For the text-containing cell, return its midpoint in [x, y] coordinate format. 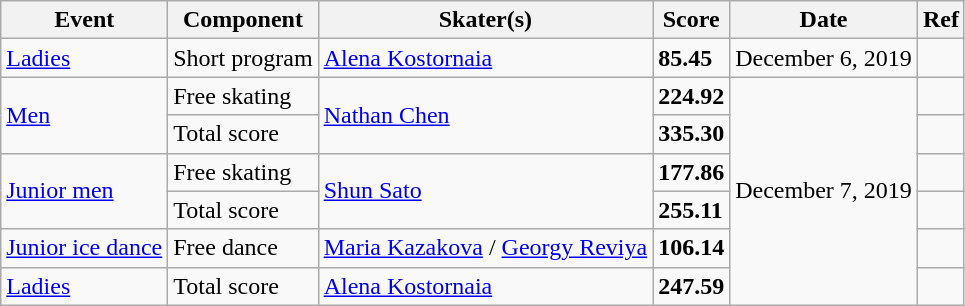
Date [824, 20]
December 6, 2019 [824, 58]
Men [84, 115]
335.30 [692, 134]
Junior ice dance [84, 248]
247.59 [692, 286]
Nathan Chen [486, 115]
Skater(s) [486, 20]
Free dance [243, 248]
106.14 [692, 248]
Component [243, 20]
177.86 [692, 172]
Short program [243, 58]
Ref [940, 20]
255.11 [692, 210]
Shun Sato [486, 191]
Junior men [84, 191]
224.92 [692, 96]
Maria Kazakova / Georgy Reviya [486, 248]
85.45 [692, 58]
December 7, 2019 [824, 191]
Event [84, 20]
Score [692, 20]
